Determine the [X, Y] coordinate at the center of the cell enclosing the given text.  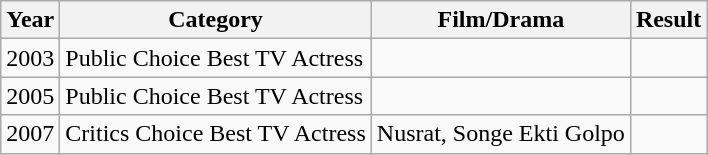
2007 [30, 134]
Category [216, 20]
2005 [30, 96]
Year [30, 20]
Film/Drama [500, 20]
Critics Choice Best TV Actress [216, 134]
Result [668, 20]
Nusrat, Songe Ekti Golpo [500, 134]
2003 [30, 58]
